Identify which cell holds the provided text, then report its (x, y) central coordinate. 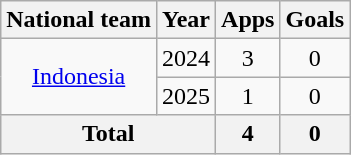
Year (186, 20)
National team (79, 20)
Total (108, 134)
4 (248, 134)
Indonesia (79, 77)
2025 (186, 96)
1 (248, 96)
Goals (315, 20)
3 (248, 58)
Apps (248, 20)
2024 (186, 58)
